Capture the cell that displays the provided text and extract its (X, Y) central coordinate. 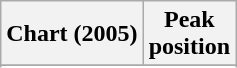
Peakposition (189, 34)
Chart (2005) (72, 34)
